Capture the cell that displays the provided text and extract its [X, Y] central coordinate. 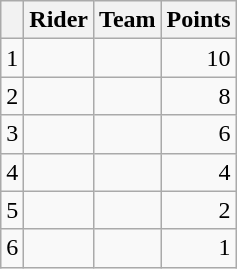
10 [198, 58]
8 [198, 96]
Team [128, 20]
5 [12, 210]
3 [12, 134]
Points [198, 20]
Rider [59, 20]
